Identify which cell holds the provided text, then report its [X, Y] central coordinate. 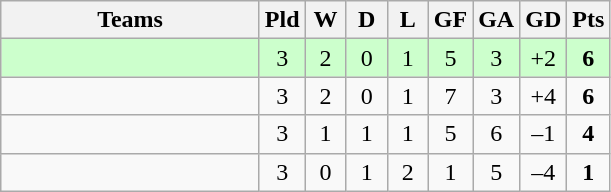
L [408, 20]
W [326, 20]
D [366, 20]
GD [544, 20]
Pld [282, 20]
–1 [544, 134]
GA [496, 20]
+2 [544, 58]
4 [588, 134]
+4 [544, 96]
Teams [130, 20]
GF [450, 20]
7 [450, 96]
Pts [588, 20]
–4 [544, 172]
